Detect which cell encompasses the target text, then output its [X, Y] center coordinate. 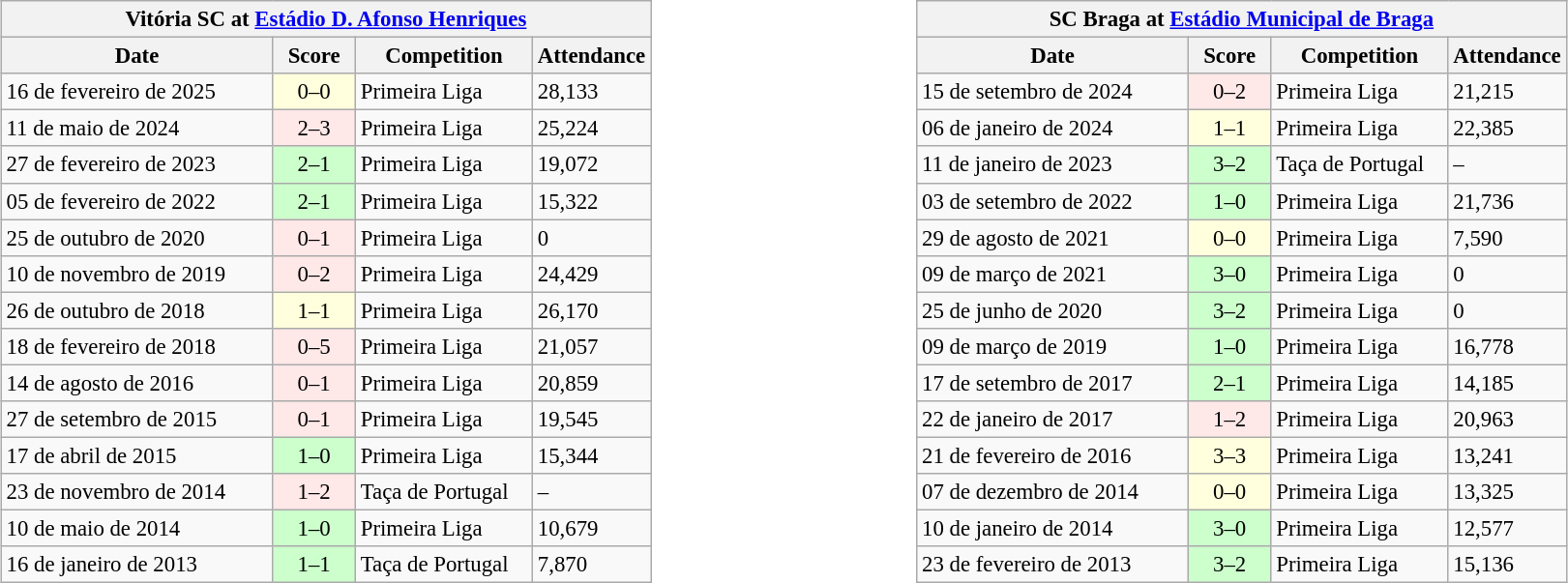
20,963 [1507, 420]
16 de janeiro de 2013 [137, 565]
21,215 [1507, 92]
27 de fevereiro de 2023 [137, 164]
24,429 [592, 274]
06 de janeiro de 2024 [1052, 129]
Vitória SC at Estádio D. Afonso Henriques [325, 19]
10 de novembro de 2019 [137, 274]
19,545 [592, 420]
20,859 [592, 383]
29 de agosto de 2021 [1052, 238]
14 de agosto de 2016 [137, 383]
23 de novembro de 2014 [137, 492]
13,325 [1507, 492]
07 de dezembro de 2014 [1052, 492]
22,385 [1507, 129]
13,241 [1507, 455]
09 de março de 2019 [1052, 346]
25 de outubro de 2020 [137, 238]
17 de abril de 2015 [137, 455]
27 de setembro de 2015 [137, 420]
21,057 [592, 346]
15,322 [592, 201]
26 de outubro de 2018 [137, 310]
15,136 [1507, 565]
14,185 [1507, 383]
2–3 [314, 129]
SC Braga at Estádio Municipal de Braga [1242, 19]
25,224 [592, 129]
10,679 [592, 528]
22 de janeiro de 2017 [1052, 420]
11 de janeiro de 2023 [1052, 164]
09 de março de 2021 [1052, 274]
03 de setembro de 2022 [1052, 201]
21 de fevereiro de 2016 [1052, 455]
05 de fevereiro de 2022 [137, 201]
26,170 [592, 310]
16,778 [1507, 346]
0–5 [314, 346]
15 de setembro de 2024 [1052, 92]
7,870 [592, 565]
11 de maio de 2024 [137, 129]
18 de fevereiro de 2018 [137, 346]
25 de junho de 2020 [1052, 310]
10 de maio de 2014 [137, 528]
3–3 [1229, 455]
28,133 [592, 92]
23 de fevereiro de 2013 [1052, 565]
17 de setembro de 2017 [1052, 383]
12,577 [1507, 528]
16 de fevereiro de 2025 [137, 92]
10 de janeiro de 2014 [1052, 528]
15,344 [592, 455]
7,590 [1507, 238]
21,736 [1507, 201]
19,072 [592, 164]
